Extract the (x, y) coordinate from the center of the cell holding the provided text.  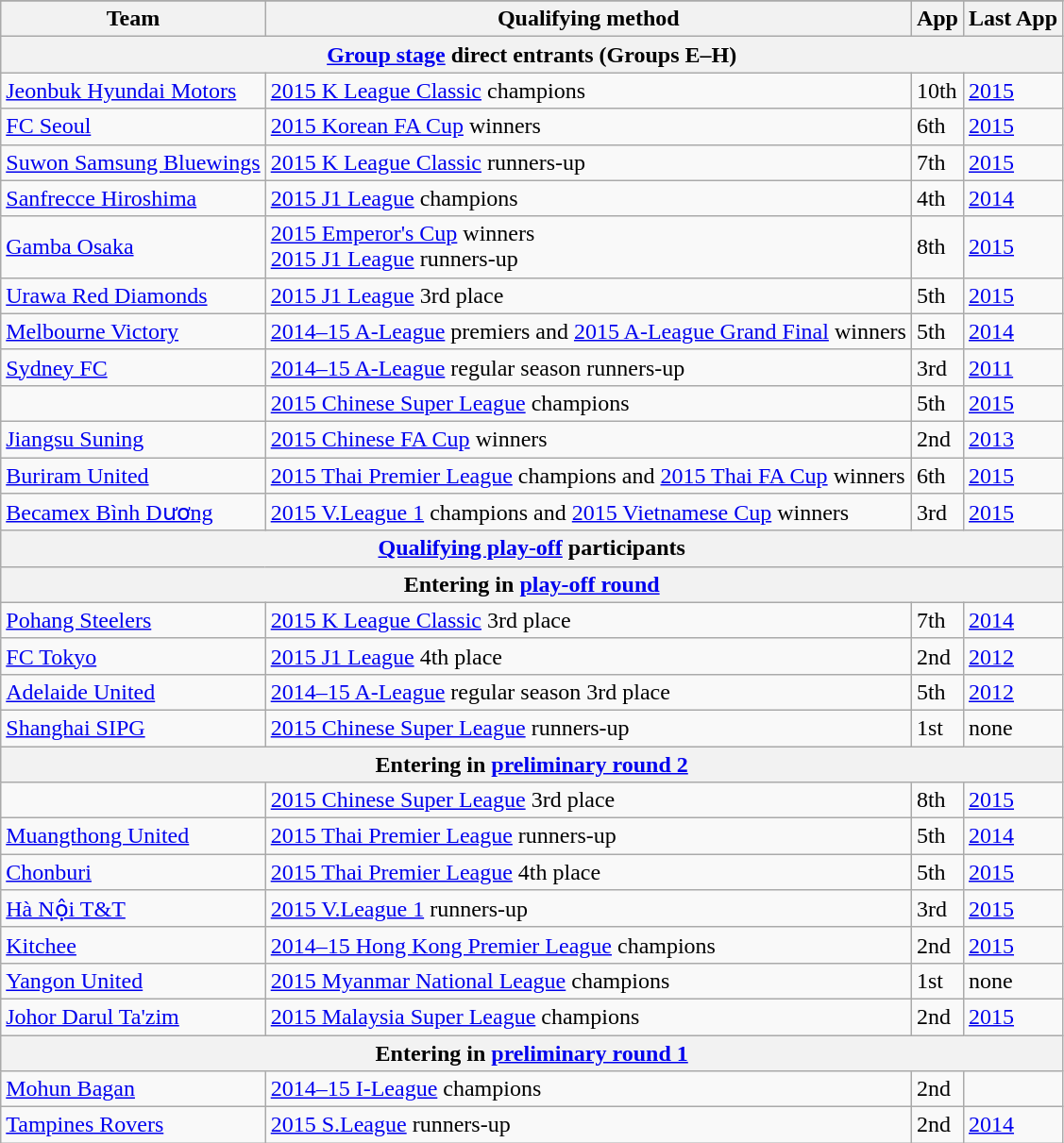
Qualifying play-off participants (532, 548)
2015 Myanmar National League champions (588, 981)
Gamba Osaka (133, 247)
Shanghai SIPG (133, 728)
Group stage direct entrants (Groups E–H) (532, 55)
2015 K League Classic runners-up (588, 162)
2014–15 Hong Kong Premier League champions (588, 945)
Mohun Bagan (133, 1089)
4th (937, 198)
2015 S.League runners-up (588, 1125)
2014–15 A-League regular season 3rd place (588, 692)
Adelaide United (133, 692)
Hà Nội T&T (133, 909)
Muangthong United (133, 836)
FC Tokyo (133, 656)
FC Seoul (133, 126)
2014–15 A-League premiers and 2015 A-League Grand Final winners (588, 331)
2015 Korean FA Cup winners (588, 126)
2015 Thai Premier League runners-up (588, 836)
Qualifying method (588, 19)
2015 Emperor's Cup winners2015 J1 League runners-up (588, 247)
Becamex Bình Dương (133, 513)
2013 (1012, 439)
2015 Chinese Super League 3rd place (588, 800)
Entering in preliminary round 1 (532, 1052)
Entering in preliminary round 2 (532, 764)
App (937, 19)
Yangon United (133, 981)
2015 Chinese FA Cup winners (588, 439)
2014–15 A-League regular season runners-up (588, 367)
Sanfrecce Hiroshima (133, 198)
Urawa Red Diamonds (133, 295)
Sydney FC (133, 367)
Tampines Rovers (133, 1125)
Team (133, 19)
2015 J1 League 4th place (588, 656)
2015 K League Classic 3rd place (588, 620)
2014–15 I-League champions (588, 1089)
2015 Malaysia Super League champions (588, 1017)
2015 J1 League 3rd place (588, 295)
Buriram United (133, 475)
2015 Chinese Super League champions (588, 403)
10th (937, 91)
2015 Chinese Super League runners-up (588, 728)
Jiangsu Suning (133, 439)
2015 V.League 1 runners-up (588, 909)
Entering in play-off round (532, 584)
Kitchee (133, 945)
Suwon Samsung Bluewings (133, 162)
Chonburi (133, 872)
Pohang Steelers (133, 620)
2015 Thai Premier League 4th place (588, 872)
2015 J1 League champions (588, 198)
2011 (1012, 367)
Jeonbuk Hyundai Motors (133, 91)
Melbourne Victory (133, 331)
2015 K League Classic champions (588, 91)
2015 Thai Premier League champions and 2015 Thai FA Cup winners (588, 475)
Last App (1012, 19)
2015 V.League 1 champions and 2015 Vietnamese Cup winners (588, 513)
Johor Darul Ta'zim (133, 1017)
